Pinpoint the cell where the given text exists, returning its [x, y] midpoint coordinate. 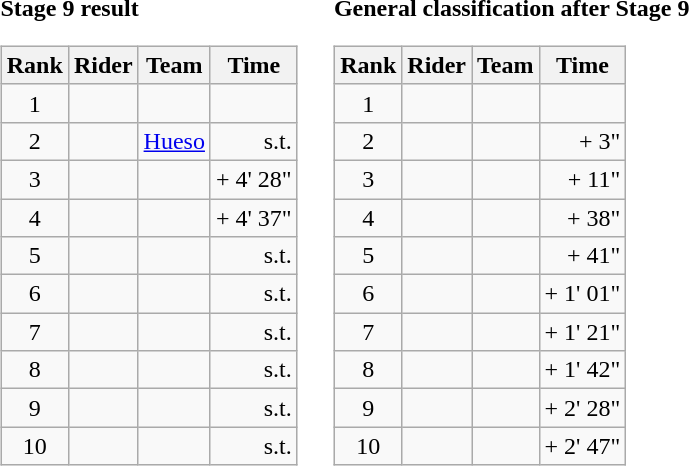
+ 1' 21" [582, 332]
+ 1' 01" [582, 294]
+ 4' 28" [254, 179]
+ 3" [582, 141]
+ 11" [582, 179]
+ 41" [582, 256]
+ 1' 42" [582, 370]
+ 38" [582, 217]
+ 2' 47" [582, 446]
+ 4' 37" [254, 217]
Hueso [174, 141]
+ 2' 28" [582, 408]
